For the text-containing cell, return its midpoint in [x, y] coordinate format. 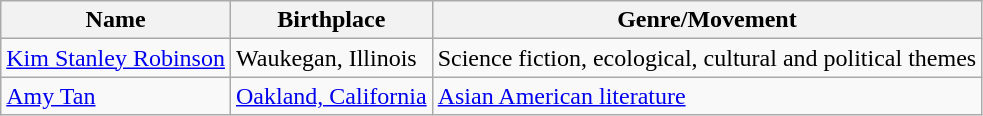
Kim Stanley Robinson [116, 58]
Waukegan, Illinois [331, 58]
Amy Tan [116, 96]
Asian American literature [707, 96]
Name [116, 20]
Genre/Movement [707, 20]
Science fiction, ecological, cultural and political themes [707, 58]
Birthplace [331, 20]
Oakland, California [331, 96]
